Pinpoint the cell where the given text exists, returning its (x, y) midpoint coordinate. 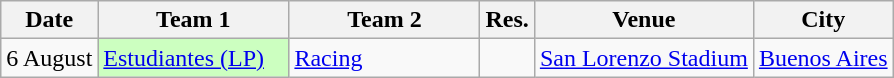
Date (50, 20)
Team 2 (384, 20)
Buenos Aires (823, 58)
Venue (644, 20)
6 August (50, 58)
City (823, 20)
Estudiantes (LP) (194, 58)
Res. (507, 20)
Team 1 (194, 20)
San Lorenzo Stadium (644, 58)
Racing (384, 58)
